Search for the cell housing the specified text and yield its (X, Y) center coordinate. 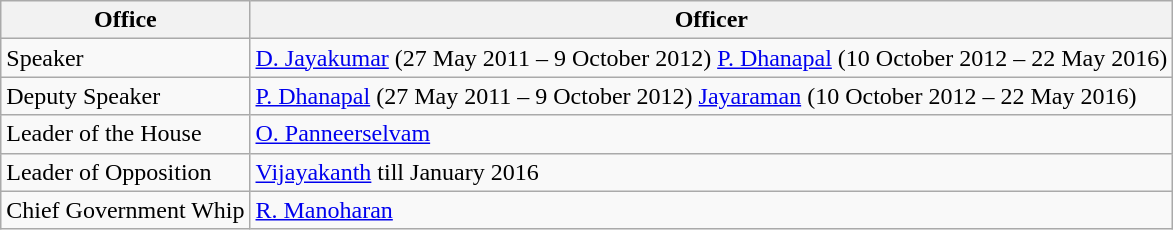
Deputy Speaker (126, 96)
D. Jayakumar (27 May 2011 – 9 October 2012) P. Dhanapal (10 October 2012 – 22 May 2016) (712, 58)
Chief Government Whip (126, 210)
Officer (712, 20)
Vijayakanth till January 2016 (712, 172)
Leader of the House (126, 134)
P. Dhanapal (27 May 2011 – 9 October 2012) Jayaraman (10 October 2012 – 22 May 2016) (712, 96)
R. Manoharan (712, 210)
Speaker (126, 58)
Leader of Opposition (126, 172)
O. Panneerselvam (712, 134)
Office (126, 20)
